Search for the cell housing the specified text and yield its [x, y] center coordinate. 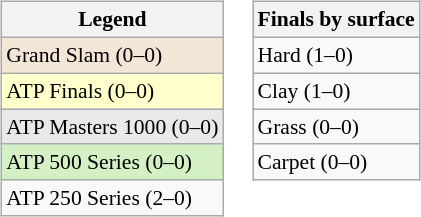
Grand Slam (0–0) [112, 55]
Legend [112, 20]
Clay (1–0) [336, 91]
ATP 250 Series (2–0) [112, 198]
ATP Finals (0–0) [112, 91]
ATP 500 Series (0–0) [112, 162]
Carpet (0–0) [336, 162]
Finals by surface [336, 20]
Hard (1–0) [336, 55]
ATP Masters 1000 (0–0) [112, 127]
Grass (0–0) [336, 127]
